Determine the (x, y) coordinate at the center of the cell enclosing the given text.  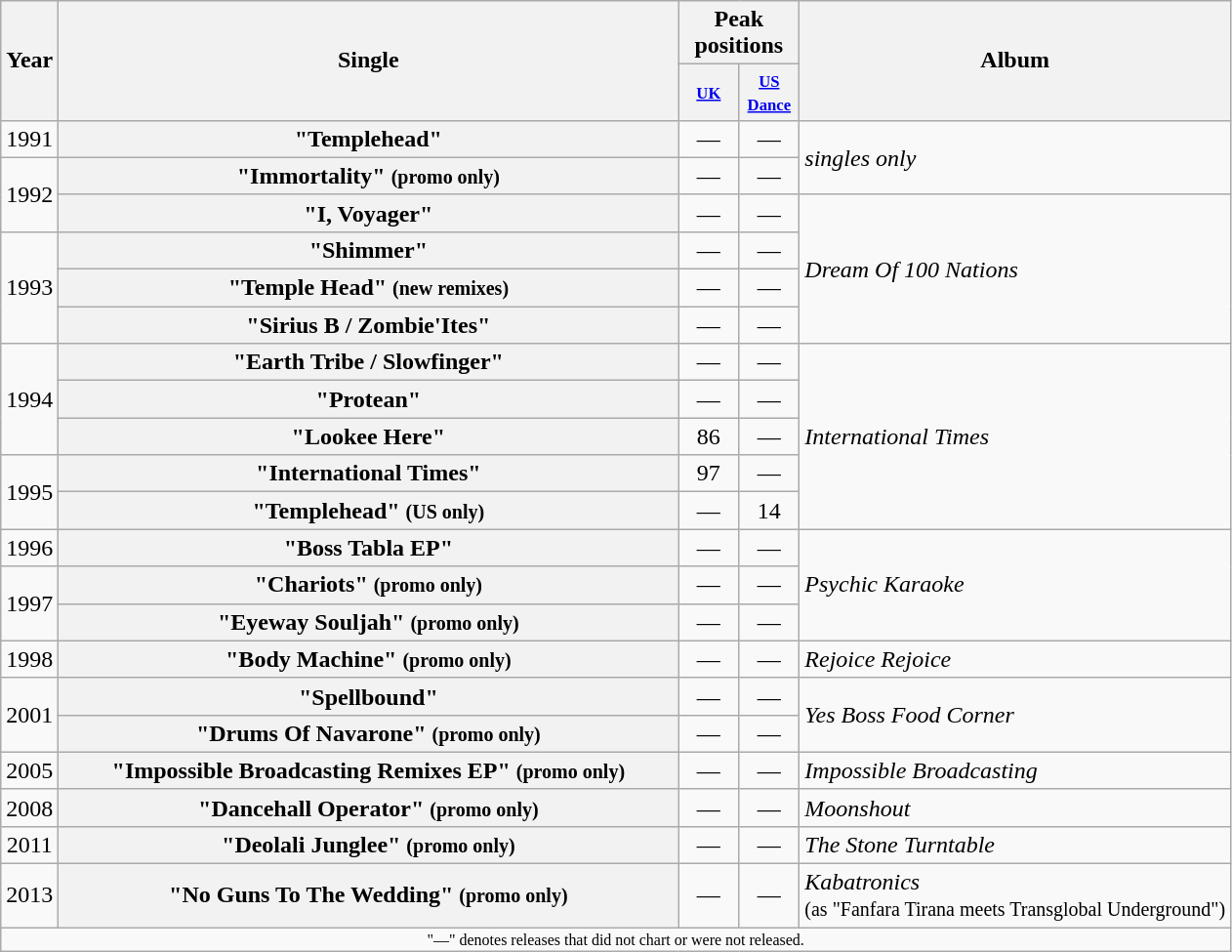
1994 (29, 399)
The Stone Turntable (1015, 845)
"Sirius B / Zombie'Ites" (369, 325)
"Boss Tabla EP" (369, 548)
2008 (29, 807)
1997 (29, 603)
2011 (29, 845)
86 (709, 436)
Dream Of 100 Nations (1015, 269)
1995 (29, 492)
"Immortality" (promo only) (369, 176)
2001 (29, 715)
UK (709, 92)
"Lookee Here" (369, 436)
"Deolali Junglee" (promo only) (369, 845)
Moonshout (1015, 807)
Impossible Broadcasting (1015, 770)
Psychic Karaoke (1015, 585)
"No Guns To The Wedding" (promo only) (369, 896)
Rejoice Rejoice (1015, 659)
1998 (29, 659)
USDance (769, 92)
"Protean" (369, 399)
"Templehead" (US only) (369, 511)
Peak positions (739, 33)
Single (369, 61)
"Impossible Broadcasting Remixes EP" (promo only) (369, 770)
1991 (29, 139)
singles only (1015, 157)
"Earth Tribe / Slowfinger" (369, 362)
2005 (29, 770)
"Dancehall Operator" (promo only) (369, 807)
"Drums Of Navarone" (promo only) (369, 733)
"—" denotes releases that did not chart or were not released. (616, 939)
97 (709, 474)
1996 (29, 548)
"Shimmer" (369, 250)
Kabatronics(as "Fanfara Tirana meets Transglobal Underground") (1015, 896)
"Spellbound" (369, 696)
Year (29, 61)
"Eyeway Souljah" (promo only) (369, 622)
14 (769, 511)
"Temple Head" (new remixes) (369, 288)
1993 (29, 287)
"Templehead" (369, 139)
International Times (1015, 436)
"International Times" (369, 474)
1992 (29, 194)
Yes Boss Food Corner (1015, 715)
Album (1015, 61)
"Chariots" (promo only) (369, 585)
"Body Machine" (promo only) (369, 659)
"I, Voyager" (369, 213)
2013 (29, 896)
